Identify which cell holds the provided text, then report its (x, y) central coordinate. 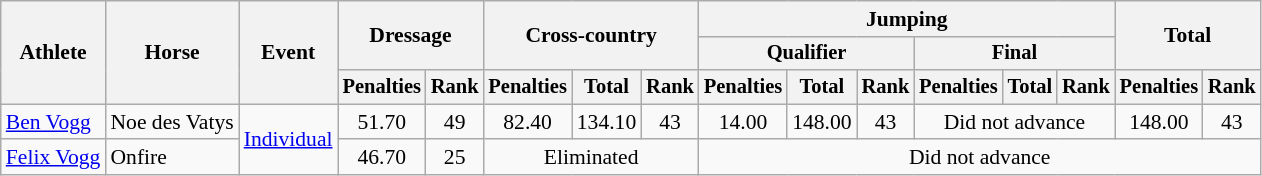
Felix Vogg (54, 158)
Event (288, 52)
82.40 (527, 122)
Individual (288, 140)
Athlete (54, 52)
Ben Vogg (54, 122)
Noe des Vatys (172, 122)
Cross-country (590, 36)
Onfire (172, 158)
Horse (172, 52)
46.70 (382, 158)
Dressage (411, 36)
49 (455, 122)
25 (455, 158)
51.70 (382, 122)
14.00 (743, 122)
Final (1014, 54)
Jumping (907, 19)
Qualifier (806, 54)
134.10 (606, 122)
Eliminated (590, 158)
